Determine the [X, Y] coordinate at the center of the cell enclosing the given text.  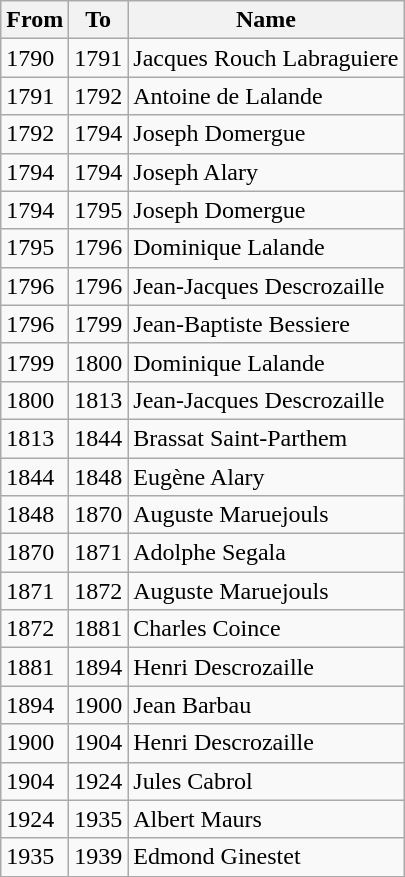
Charles Coince [266, 629]
Eugène Alary [266, 477]
1790 [35, 58]
Jacques Rouch Labraguiere [266, 58]
Antoine de Lalande [266, 96]
Name [266, 20]
Edmond Ginestet [266, 857]
To [98, 20]
Jean-Baptiste Bessiere [266, 324]
Joseph Alary [266, 172]
Jules Cabrol [266, 781]
Jean Barbau [266, 705]
1939 [98, 857]
Brassat Saint-Parthem [266, 438]
From [35, 20]
Albert Maurs [266, 819]
Adolphe Segala [266, 553]
